Provide the (X, Y) coordinate of the cell's center where the given text is located.  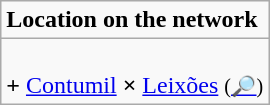
+ Contumil × Leixões (🔎) (135, 72)
Location on the network (135, 20)
